Scan for the cell matching the given text and deliver its [X, Y] coordinate at center. 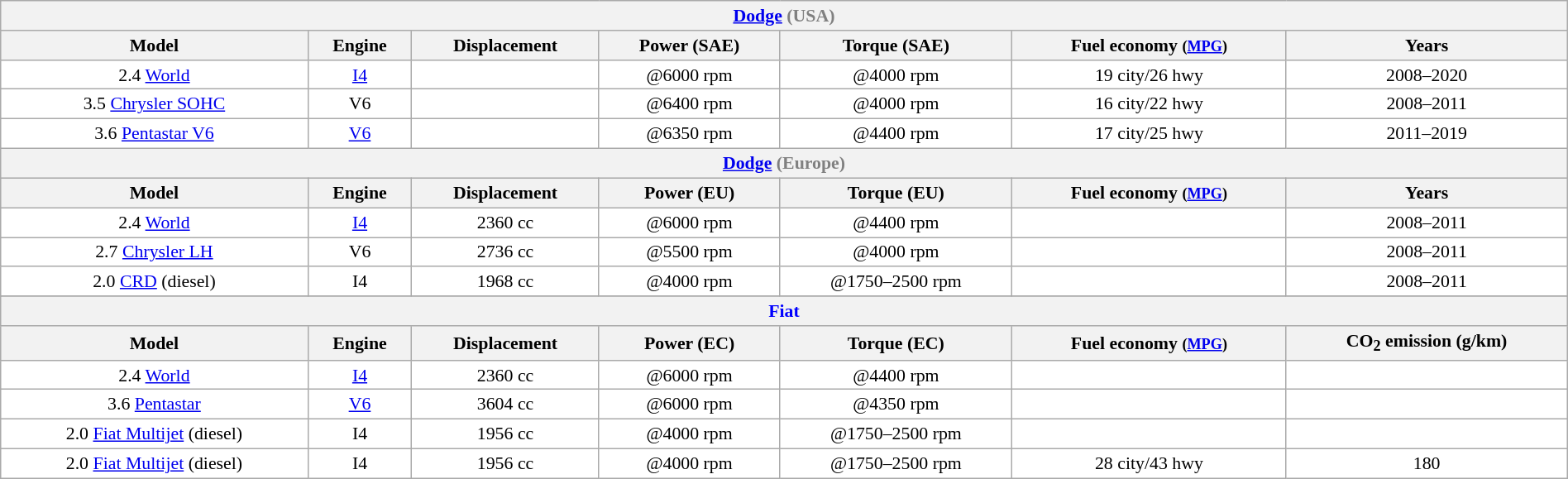
3604 cc [505, 404]
Power (SAE) [690, 45]
@4350 rpm [896, 404]
1968 cc [505, 281]
Torque (EU) [896, 193]
Dodge (Europe) [784, 163]
28 city/43 hwy [1150, 463]
Dodge (USA) [784, 15]
2736 cc [505, 251]
3.6 Pentastar [154, 404]
17 city/25 hwy [1150, 133]
16 city/22 hwy [1150, 103]
Torque (EC) [896, 342]
@6400 rpm [690, 103]
@5500 rpm [690, 251]
2011–2019 [1427, 133]
Torque (SAE) [896, 45]
2.0 CRD (diesel) [154, 281]
2008–2020 [1427, 74]
Power (EU) [690, 193]
CO2 emission (g/km) [1427, 342]
Power (EC) [690, 342]
@6350 rpm [690, 133]
180 [1427, 463]
19 city/26 hwy [1150, 74]
3.6 Pentastar V6 [154, 133]
2.7 Chrysler LH [154, 251]
3.5 Chrysler SOHC [154, 103]
Fiat [784, 310]
